Detect which cell encompasses the target text, then output its [X, Y] center coordinate. 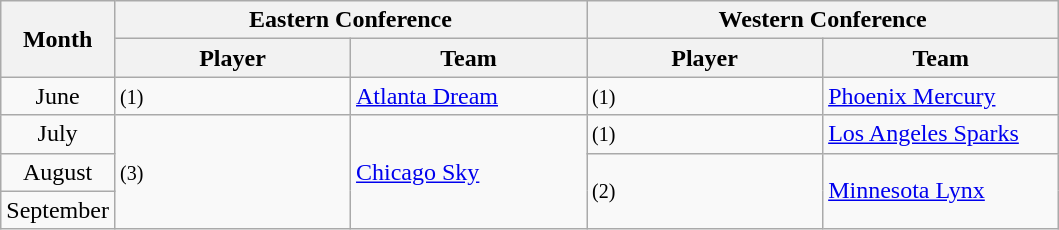
August [58, 172]
Chicago Sky [469, 172]
(2) [705, 191]
Los Angeles Sparks [941, 134]
Atlanta Dream [469, 96]
Western Conference [823, 20]
Minnesota Lynx [941, 191]
Phoenix Mercury [941, 96]
June [58, 96]
July [58, 134]
Eastern Conference [350, 20]
Month [58, 39]
(3) [232, 172]
September [58, 210]
